Provide the [x, y] coordinate of the cell's center where the given text is located.  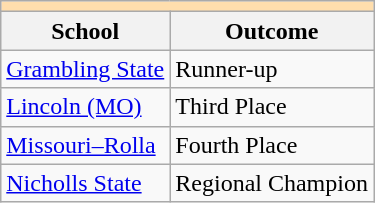
Lincoln (MO) [86, 107]
Outcome [272, 31]
Third Place [272, 107]
Runner-up [272, 69]
Missouri–Rolla [86, 145]
Grambling State [86, 69]
Nicholls State [86, 183]
School [86, 31]
Fourth Place [272, 145]
Regional Champion [272, 183]
